Return (x, y) of the center of cell containing provided text 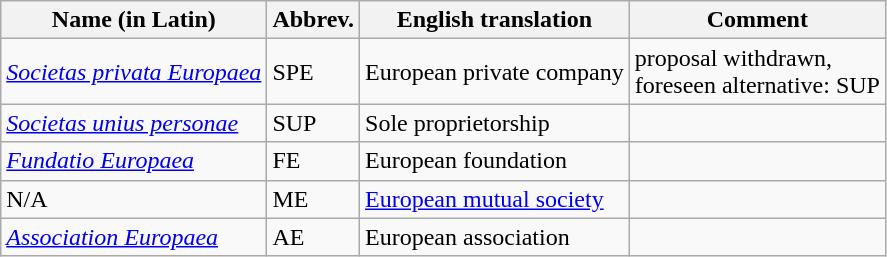
European association (495, 237)
Fundatio Europaea (134, 161)
SPE (314, 72)
European mutual society (495, 199)
ME (314, 199)
SUP (314, 123)
AE (314, 237)
proposal withdrawn, foreseen alternative: SUP (757, 72)
Association Europaea (134, 237)
FE (314, 161)
Sole proprietorship (495, 123)
Name (in Latin) (134, 20)
Societas unius personae (134, 123)
European private company (495, 72)
Societas privata Europaea (134, 72)
European foundation (495, 161)
Abbrev. (314, 20)
English translation (495, 20)
Comment (757, 20)
N/A (134, 199)
